Capture the cell that displays the provided text and extract its (X, Y) central coordinate. 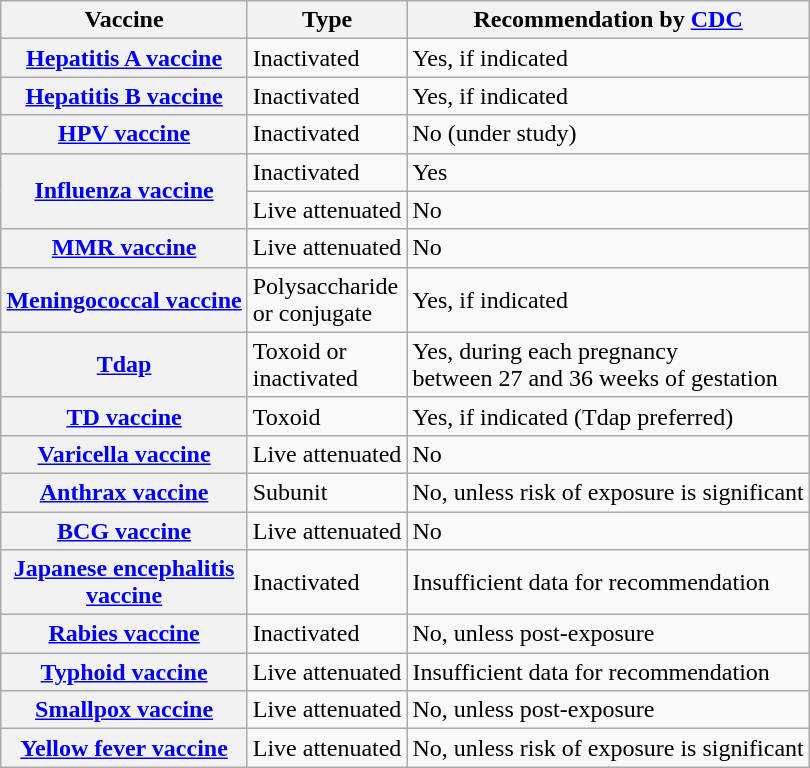
Subunit (327, 492)
Meningococcal vaccine (124, 300)
HPV vaccine (124, 134)
Recommendation by CDC (608, 20)
Toxoid or inactivated (327, 364)
TD vaccine (124, 416)
Vaccine (124, 20)
Toxoid (327, 416)
Yes, during each pregnancy between 27 and 36 weeks of gestation (608, 364)
Yellow fever vaccine (124, 748)
No (under study) (608, 134)
Japanese encephalitis vaccine (124, 582)
Hepatitis B vaccine (124, 96)
Rabies vaccine (124, 634)
BCG vaccine (124, 531)
Yes (608, 172)
Polysaccharide or conjugate (327, 300)
Anthrax vaccine (124, 492)
Influenza vaccine (124, 191)
Type (327, 20)
Hepatitis A vaccine (124, 58)
Smallpox vaccine (124, 710)
Varicella vaccine (124, 454)
MMR vaccine (124, 248)
Yes, if indicated (Tdap preferred) (608, 416)
Typhoid vaccine (124, 672)
Tdap (124, 364)
